Identify which cell holds the provided text, then report its (X, Y) central coordinate. 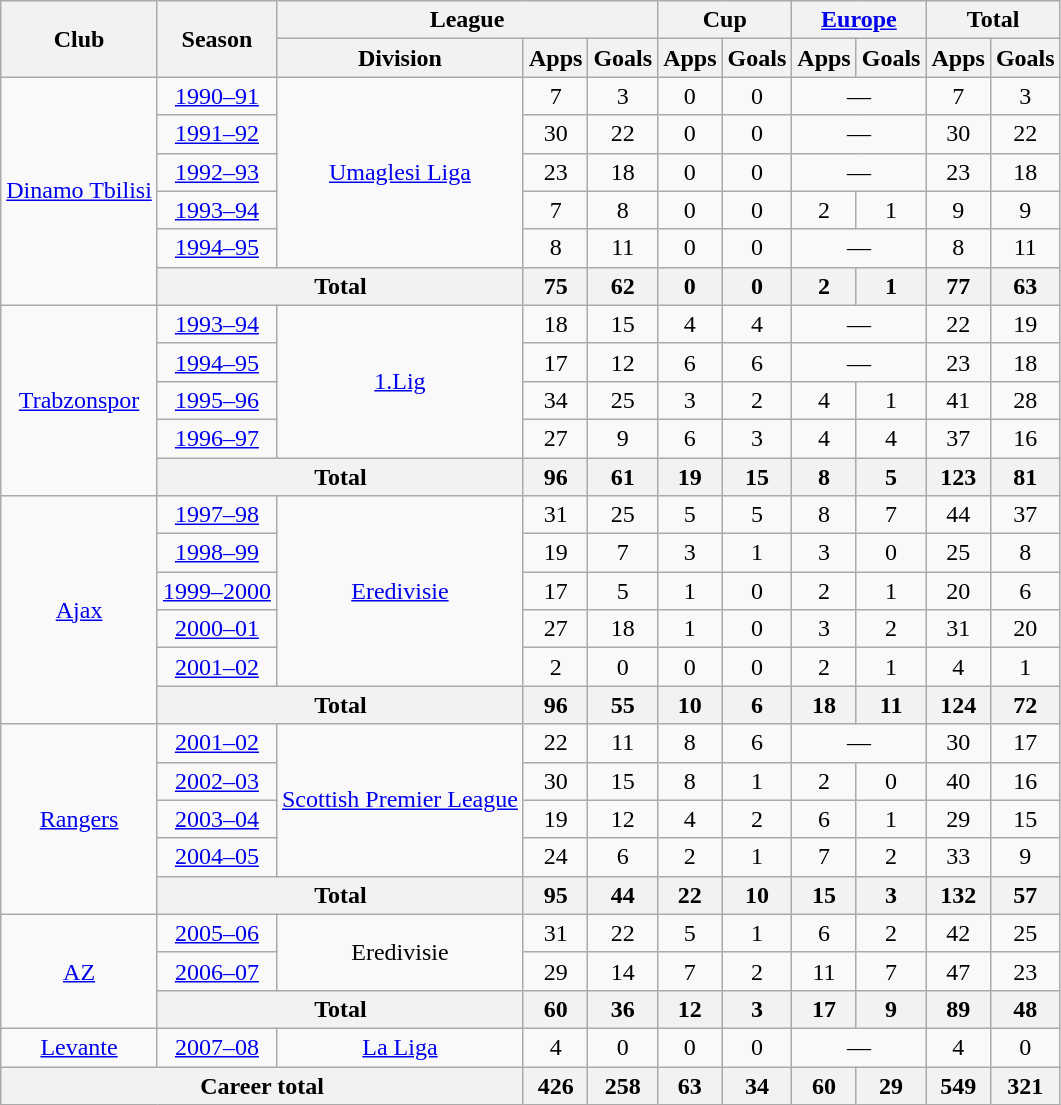
47 (958, 971)
89 (958, 1009)
Rangers (80, 819)
Levante (80, 1047)
1995–96 (216, 400)
2004–05 (216, 857)
48 (1025, 1009)
61 (623, 477)
1999–2000 (216, 591)
La Liga (400, 1047)
Club (80, 39)
2003–04 (216, 819)
258 (623, 1085)
2005–06 (216, 933)
72 (1025, 705)
55 (623, 705)
41 (958, 400)
62 (623, 286)
Dinamo Tbilisi (80, 191)
75 (555, 286)
321 (1025, 1085)
Europe (859, 20)
132 (958, 895)
77 (958, 286)
Trabzonspor (80, 400)
2000–01 (216, 629)
Season (216, 39)
549 (958, 1085)
42 (958, 933)
Cup (725, 20)
Career total (262, 1085)
Division (400, 58)
Ajax (80, 610)
League (466, 20)
95 (555, 895)
1990–91 (216, 96)
36 (623, 1009)
1998–99 (216, 553)
123 (958, 477)
124 (958, 705)
1.Lig (400, 381)
40 (958, 781)
AZ (80, 971)
57 (1025, 895)
1996–97 (216, 438)
81 (1025, 477)
14 (623, 971)
2007–08 (216, 1047)
33 (958, 857)
Scottish Premier League (400, 800)
2006–07 (216, 971)
24 (555, 857)
28 (1025, 400)
1997–98 (216, 515)
2002–03 (216, 781)
1991–92 (216, 134)
Umaglesi Liga (400, 172)
1992–93 (216, 172)
426 (555, 1085)
